Find where the given text appears and provide that cell's center as [x, y] coordinate. 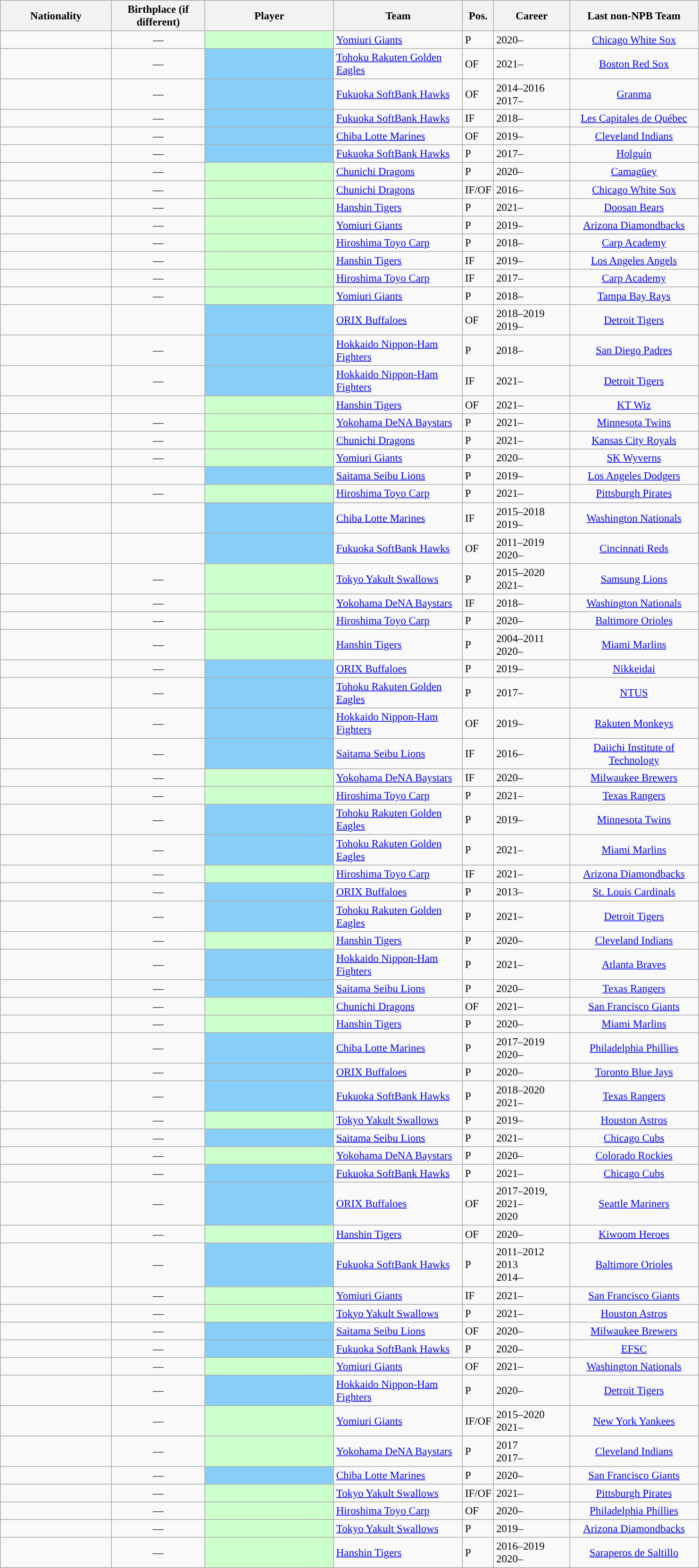
SK Wyverns [634, 458]
Last non-NPB Team [634, 16]
Nationality [56, 16]
EFSC [634, 1349]
Samsung Lions [634, 578]
Kansas City Royals [634, 441]
2018–2020 2021– [532, 1096]
St. Louis Cardinals [634, 892]
Toronto Blue Jays [634, 1072]
Colorado Rockies [634, 1156]
KT Wiz [634, 405]
Player [269, 16]
2013– [532, 892]
Career [532, 16]
Cincinnati Reds [634, 548]
2016–2019 2020– [532, 1553]
Nikkeidai [634, 669]
Granma [634, 94]
Holguín [634, 154]
Atlanta Braves [634, 964]
Boston Red Sox [634, 64]
Tampa Bay Rays [634, 296]
2017–2019 2020– [532, 1048]
Camagüey [634, 172]
Pos. [478, 16]
Seattle Mariners [634, 1204]
Kiwoom Heroes [634, 1234]
2004–2011 2020– [532, 644]
Les Capitales de Québec [634, 118]
Saraperos de Saltillo [634, 1553]
NTUS [634, 692]
Rakuten Monkeys [634, 724]
San Diego Padres [634, 350]
2018–2019 2019– [532, 320]
Daiichi Institute of Technology [634, 754]
2015–2018 2019– [532, 518]
2014–2016 2017– [532, 94]
Team [398, 16]
New York Yankees [634, 1421]
2017 2017– [532, 1451]
Los Angeles Dodgers [634, 476]
Birthplace (if different) [158, 16]
2017–2019, 2021– 2020 [532, 1204]
Los Angeles Angels [634, 260]
2011–2012 2013 2014– [532, 1265]
Doosan Bears [634, 207]
2011–2019 2020– [532, 548]
